Locate the cell with the specified text and output its (x, y) center coordinate. 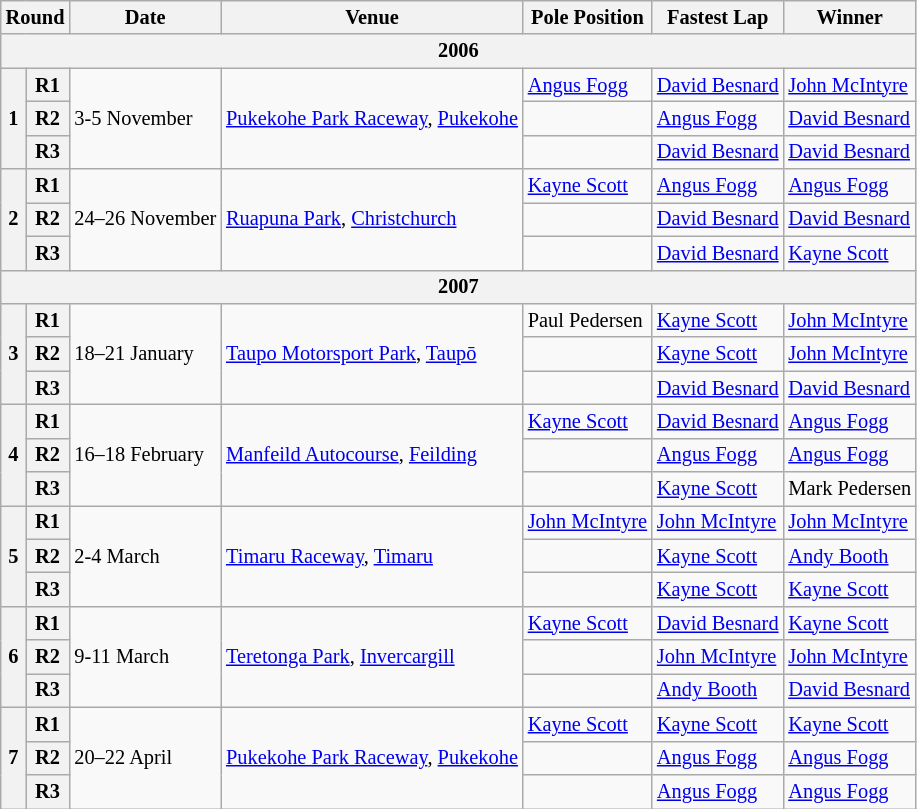
6 (14, 656)
Ruapuna Park, Christchurch (372, 220)
Teretonga Park, Invercargill (372, 656)
Taupo Motorsport Park, Taupō (372, 354)
20–22 April (145, 758)
1 (14, 118)
5 (14, 556)
9-11 March (145, 656)
2-4 March (145, 556)
Manfeild Autocourse, Feilding (372, 454)
3-5 November (145, 118)
2 (14, 220)
3 (14, 354)
Round (36, 17)
Mark Pedersen (850, 489)
4 (14, 454)
Timaru Raceway, Timaru (372, 556)
Fastest Lap (718, 17)
Pole Position (588, 17)
2006 (458, 51)
24–26 November (145, 220)
Winner (850, 17)
2007 (458, 287)
Date (145, 17)
18–21 January (145, 354)
16–18 February (145, 454)
7 (14, 758)
Paul Pedersen (588, 320)
Venue (372, 17)
